For the text-containing cell, return its midpoint in (x, y) coordinate format. 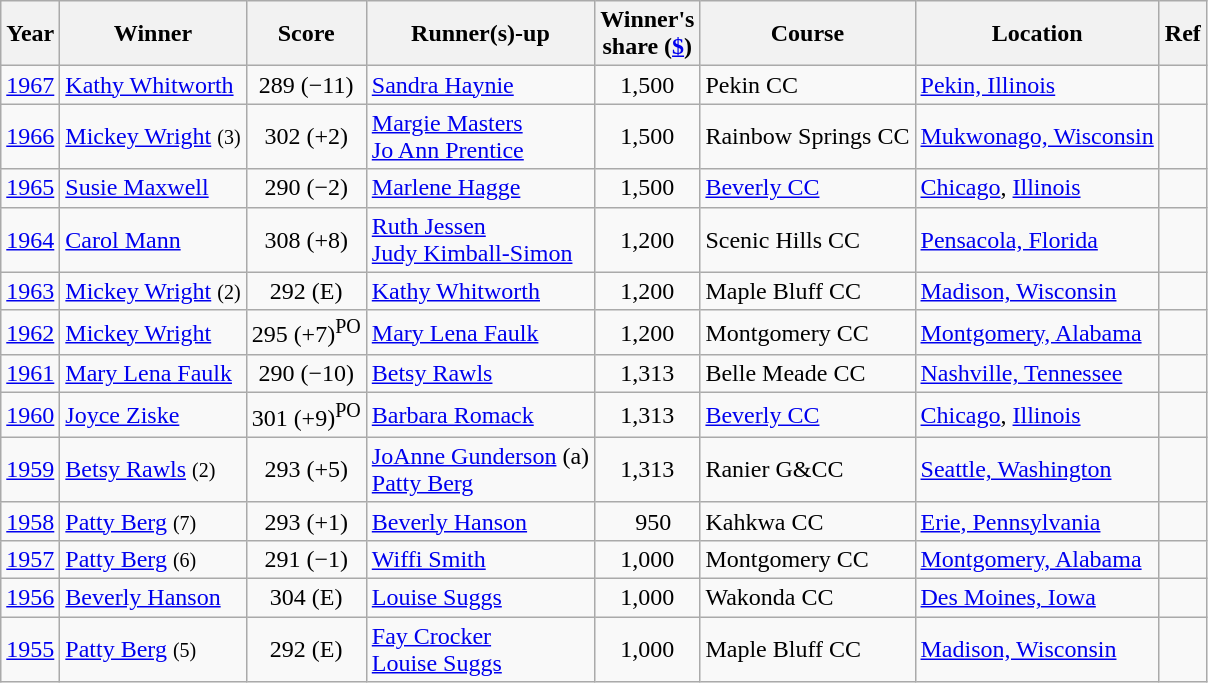
Patty Berg (5) (153, 650)
Ref (1182, 34)
Carol Mann (153, 240)
1956 (30, 597)
Scenic Hills CC (808, 240)
Patty Berg (7) (153, 521)
1957 (30, 559)
Winner (153, 34)
295 (+7)PO (306, 332)
304 (E) (306, 597)
1964 (30, 240)
1966 (30, 136)
Susie Maxwell (153, 188)
Marlene Hagge (480, 188)
1965 (30, 188)
Belle Meade CC (808, 374)
Betsy Rawls (2) (153, 470)
Seattle, Washington (1037, 470)
Ranier G&CC (808, 470)
293 (+1) (306, 521)
Year (30, 34)
1967 (30, 85)
290 (−2) (306, 188)
1963 (30, 291)
Mickey Wright (3) (153, 136)
Runner(s)-up (480, 34)
1958 (30, 521)
293 (+5) (306, 470)
Betsy Rawls (480, 374)
Fay Crocker Louise Suggs (480, 650)
Mukwonago, Wisconsin (1037, 136)
291 (−1) (306, 559)
308 (+8) (306, 240)
950 (648, 521)
Pensacola, Florida (1037, 240)
Des Moines, Iowa (1037, 597)
1962 (30, 332)
Kahkwa CC (808, 521)
Location (1037, 34)
Wakonda CC (808, 597)
301 (+9)PO (306, 416)
Nashville, Tennessee (1037, 374)
Score (306, 34)
Rainbow Springs CC (808, 136)
Margie Masters Jo Ann Prentice (480, 136)
290 (−10) (306, 374)
Barbara Romack (480, 416)
Ruth Jessen Judy Kimball-Simon (480, 240)
Mickey Wright (153, 332)
Pekin, Illinois (1037, 85)
Wiffi Smith (480, 559)
Patty Berg (6) (153, 559)
Erie, Pennsylvania (1037, 521)
Pekin CC (808, 85)
1959 (30, 470)
Louise Suggs (480, 597)
1955 (30, 650)
JoAnne Gunderson (a) Patty Berg (480, 470)
Mickey Wright (2) (153, 291)
289 (−11) (306, 85)
Joyce Ziske (153, 416)
Winner'sshare ($) (648, 34)
1961 (30, 374)
302 (+2) (306, 136)
1960 (30, 416)
Course (808, 34)
Sandra Haynie (480, 85)
